Return the [x, y] coordinate for the center point of the cell that contains the specified text.  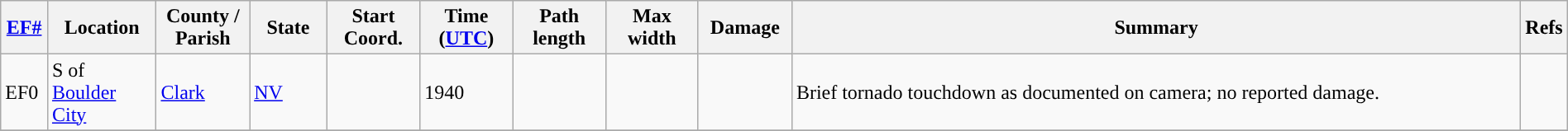
Start Coord. [374, 28]
State [289, 28]
Refs [1545, 28]
County / Parish [203, 28]
Brief tornado touchdown as documented on camera; no reported damage. [1156, 92]
S of Boulder City [101, 92]
EF0 [25, 92]
Damage [744, 28]
1940 [466, 92]
Summary [1156, 28]
Max width [652, 28]
Path length [559, 28]
EF# [25, 28]
Time (UTC) [466, 28]
Location [101, 28]
NV [289, 92]
Clark [203, 92]
